Scan for the cell matching the given text and deliver its [X, Y] coordinate at center. 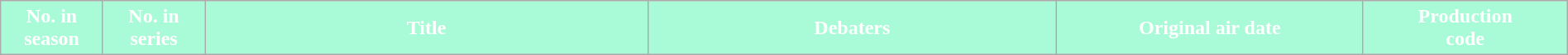
Debaters [852, 28]
No. inseries [154, 28]
Original air date [1209, 28]
Productioncode [1465, 28]
No. inseason [52, 28]
Title [427, 28]
